Capture the cell that displays the provided text and extract its (x, y) central coordinate. 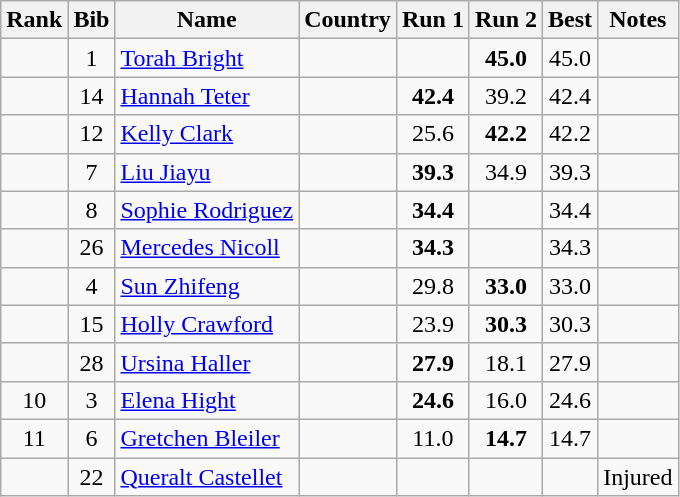
22 (92, 477)
3 (92, 400)
26 (92, 248)
23.9 (432, 324)
Injured (638, 477)
Run 1 (432, 20)
Kelly Clark (207, 134)
Rank (34, 20)
Name (207, 20)
Liu Jiayu (207, 172)
16.0 (506, 400)
8 (92, 210)
4 (92, 286)
Best (570, 20)
Hannah Teter (207, 96)
Torah Bright (207, 58)
14 (92, 96)
Ursina Haller (207, 362)
Gretchen Bleiler (207, 438)
28 (92, 362)
18.1 (506, 362)
Elena Hight (207, 400)
6 (92, 438)
Notes (638, 20)
12 (92, 134)
1 (92, 58)
7 (92, 172)
Country (348, 20)
11.0 (432, 438)
Sun Zhifeng (207, 286)
Sophie Rodriguez (207, 210)
Holly Crawford (207, 324)
Queralt Castellet (207, 477)
29.8 (432, 286)
15 (92, 324)
34.9 (506, 172)
10 (34, 400)
Mercedes Nicoll (207, 248)
Bib (92, 20)
Run 2 (506, 20)
39.2 (506, 96)
11 (34, 438)
25.6 (432, 134)
